Pinpoint the cell where the given text exists, returning its [X, Y] midpoint coordinate. 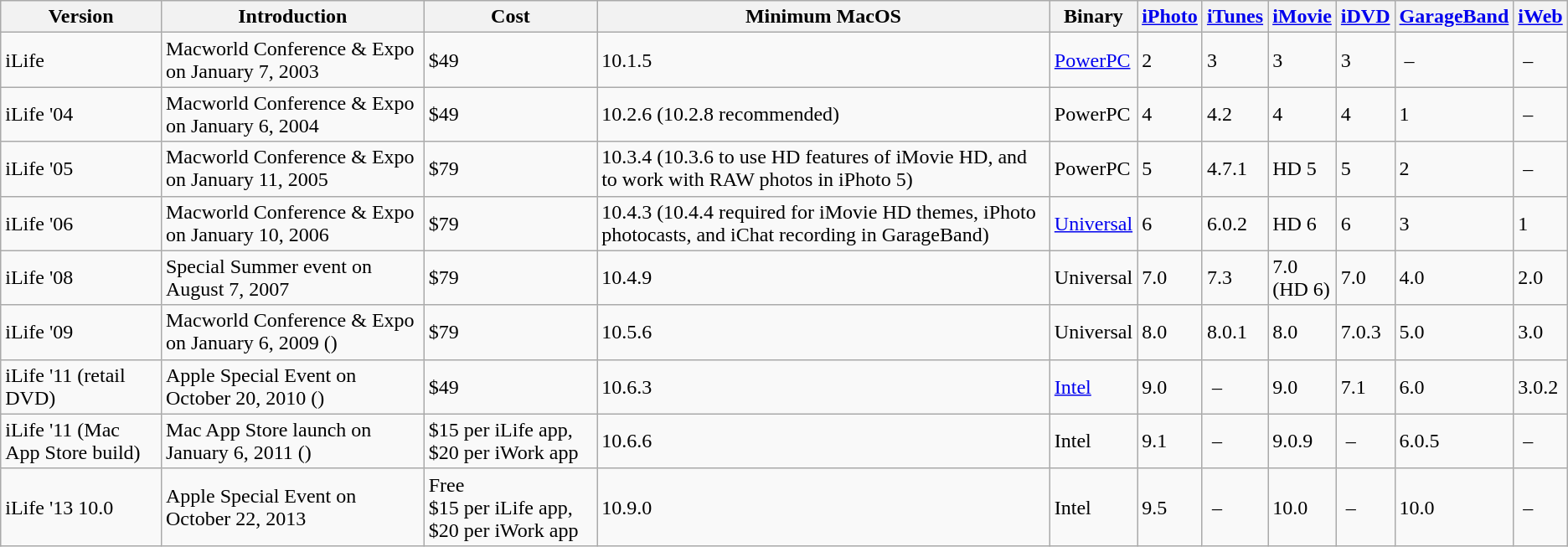
7.3 [1235, 278]
HD 6 [1302, 223]
Version [81, 17]
iLife [81, 60]
Free$15 per iLife app, $20 per iWork app [510, 507]
7.1 [1365, 387]
Macworld Conference & Expo on January 7, 2003 [292, 60]
10.6.6 [824, 441]
iLife '11 (Mac App Store build) [81, 441]
Special Summer event on August 7, 2007 [292, 278]
Cost [510, 17]
iLife '09 [81, 332]
iLife '08 [81, 278]
9.5 [1170, 507]
3.0 [1540, 332]
iLife '11 (retail DVD) [81, 387]
10.6.3 [824, 387]
Minimum MacOS [824, 17]
iMovie [1302, 17]
9.1 [1170, 441]
iLife '13 10.0 [81, 507]
10.9.0 [824, 507]
Introduction [292, 17]
Binary [1093, 17]
HD 5 [1302, 169]
6.0.2 [1235, 223]
9.0.9 [1302, 441]
7.0.3 [1365, 332]
iLife '04 [81, 114]
Apple Special Event on October 22, 2013 [292, 507]
Macworld Conference & Expo on January 11, 2005 [292, 169]
6.0 [1454, 387]
iDVD [1365, 17]
10.3.4 (10.3.6 to use HD features of iMovie HD, and to work with RAW photos in iPhoto 5) [824, 169]
iLife '05 [81, 169]
iTunes [1235, 17]
iLife '06 [81, 223]
4.2 [1235, 114]
iPhoto [1170, 17]
GarageBand [1454, 17]
5.0 [1454, 332]
$15 per iLife app, $20 per iWork app [510, 441]
7.0(HD 6) [1302, 278]
6.0.5 [1454, 441]
Macworld Conference & Expo on January 10, 2006 [292, 223]
8.0.1 [1235, 332]
iWeb [1540, 17]
Macworld Conference & Expo on January 6, 2009 () [292, 332]
Mac App Store launch on January 6, 2011 () [292, 441]
3.0.2 [1540, 387]
Macworld Conference & Expo on January 6, 2004 [292, 114]
10.4.3 (10.4.4 required for iMovie HD themes, iPhoto photocasts, and iChat recording in GarageBand) [824, 223]
Apple Special Event on October 20, 2010 () [292, 387]
2.0 [1540, 278]
10.4.9 [824, 278]
4.0 [1454, 278]
10.5.6 [824, 332]
10.2.6 (10.2.8 recommended) [824, 114]
4.7.1 [1235, 169]
10.1.5 [824, 60]
